Detect which cell encompasses the target text, then output its [X, Y] center coordinate. 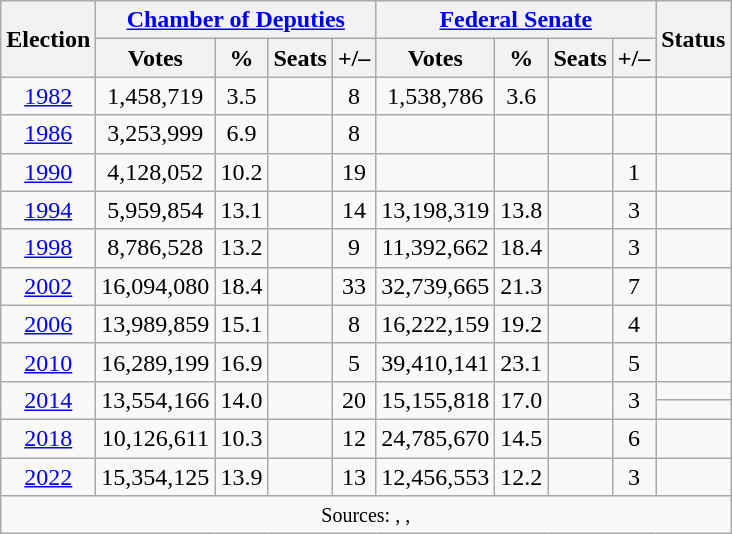
32,739,665 [436, 286]
2006 [48, 324]
Status [694, 39]
23.1 [522, 362]
17.0 [522, 400]
16,094,080 [156, 286]
10.2 [242, 172]
3.5 [242, 96]
Election [48, 39]
3.6 [522, 96]
13.8 [522, 210]
2014 [48, 400]
5,959,854 [156, 210]
13.1 [242, 210]
1986 [48, 134]
15,354,125 [156, 477]
14.0 [242, 400]
16,289,199 [156, 362]
11,392,662 [436, 248]
12.2 [522, 477]
1982 [48, 96]
15,155,818 [436, 400]
14 [354, 210]
4,128,052 [156, 172]
1,538,786 [436, 96]
24,785,670 [436, 438]
19.2 [522, 324]
2002 [48, 286]
13,989,859 [156, 324]
1 [634, 172]
13.9 [242, 477]
13,198,319 [436, 210]
21.3 [522, 286]
15.1 [242, 324]
2018 [48, 438]
13.2 [242, 248]
39,410,141 [436, 362]
13,554,166 [156, 400]
9 [354, 248]
8,786,528 [156, 248]
16,222,159 [436, 324]
12,456,553 [436, 477]
1,458,719 [156, 96]
2010 [48, 362]
1998 [48, 248]
Chamber of Deputies [236, 20]
1994 [48, 210]
Federal Senate [516, 20]
2022 [48, 477]
20 [354, 400]
3,253,999 [156, 134]
33 [354, 286]
7 [634, 286]
14.5 [522, 438]
19 [354, 172]
Sources: , , [366, 515]
6 [634, 438]
10,126,611 [156, 438]
10.3 [242, 438]
16.9 [242, 362]
1990 [48, 172]
12 [354, 438]
13 [354, 477]
6.9 [242, 134]
4 [634, 324]
